Determine the (x, y) coordinate at the center of the cell enclosing the given text.  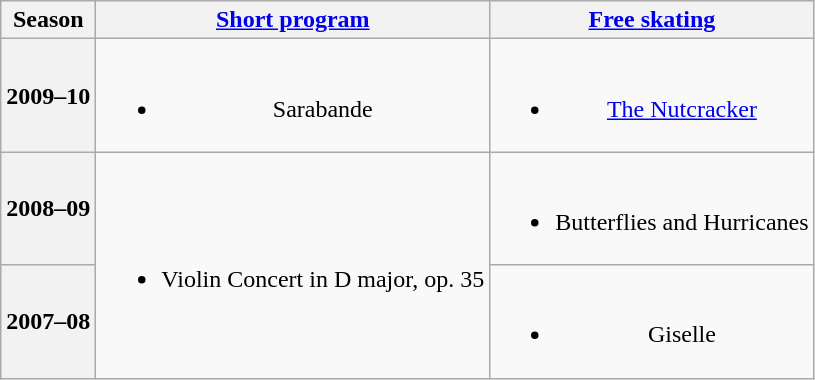
2009–10 (48, 96)
2007–08 (48, 322)
2008–09 (48, 208)
Giselle (652, 322)
Short program (293, 20)
Butterflies and Hurricanes (652, 208)
Violin Concert in D major, op. 35 (293, 265)
Free skating (652, 20)
Season (48, 20)
Sarabande (293, 96)
The Nutcracker (652, 96)
